From the cell containing the given text, extract its center point as [X, Y] coordinate. 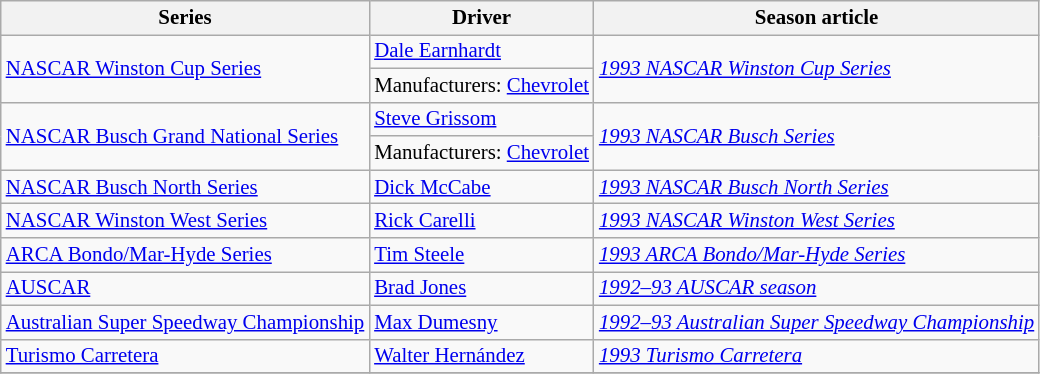
NASCAR Winston West Series [185, 221]
1992–93 Australian Super Speedway Championship [816, 322]
Brad Jones [482, 288]
NASCAR Winston Cup Series [185, 68]
1993 NASCAR Winston Cup Series [816, 68]
1993 NASCAR Busch Series [816, 136]
Turismo Carretera [185, 356]
NASCAR Busch North Series [185, 187]
1993 NASCAR Busch North Series [816, 187]
Dick McCabe [482, 187]
Driver [482, 18]
1993 Turismo Carretera [816, 356]
ARCA Bondo/Mar-Hyde Series [185, 255]
Walter Hernández [482, 356]
1993 NASCAR Winston West Series [816, 221]
1992–93 AUSCAR season [816, 288]
Dale Earnhardt [482, 51]
Tim Steele [482, 255]
Series [185, 18]
Season article [816, 18]
AUSCAR [185, 288]
1993 ARCA Bondo/Mar-Hyde Series [816, 255]
Max Dumesny [482, 322]
NASCAR Busch Grand National Series [185, 136]
Australian Super Speedway Championship [185, 322]
Rick Carelli [482, 221]
Steve Grissom [482, 119]
